Search for the cell housing the specified text and yield its [X, Y] center coordinate. 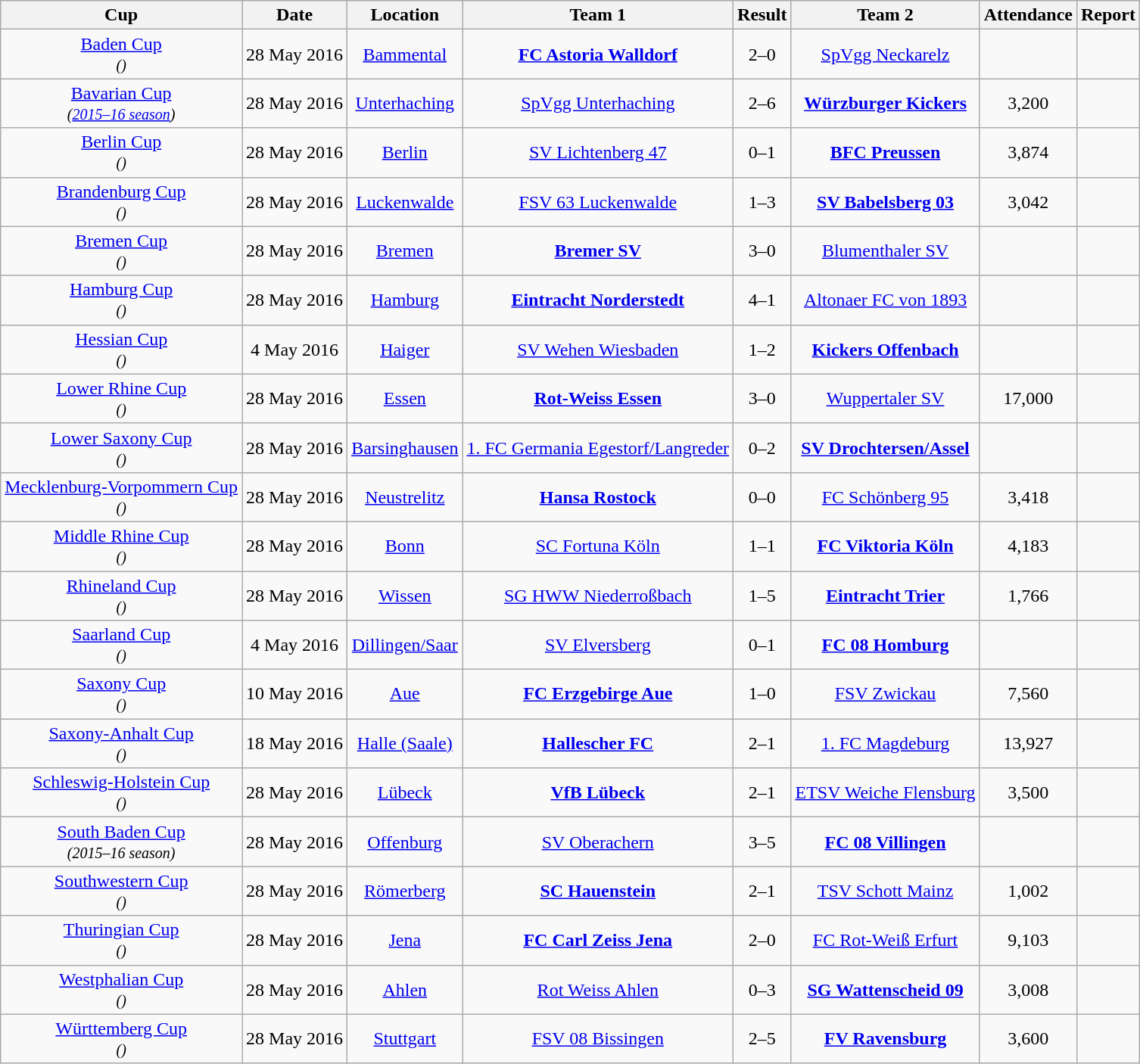
Römerberg [405, 891]
SpVgg Unterhaching [598, 103]
Stuttgart [405, 1038]
Saxony-Anhalt Cup() [121, 743]
Baden Cup() [121, 54]
Hamburg [405, 300]
FC 08 Villingen [886, 842]
17,000 [1028, 398]
FSV Zwickau [886, 695]
Mecklenburg-Vorpommern Cup() [121, 496]
Ahlen [405, 990]
Unterhaching [405, 103]
18 May 2016 [295, 743]
Schleswig-Holstein Cup() [121, 793]
10 May 2016 [295, 695]
Bremer SV [598, 251]
1–1 [762, 546]
Kickers Offenbach [886, 350]
BFC Preussen [886, 153]
SG Wattenscheid 09 [886, 990]
FC Astoria Walldorf [598, 54]
SV Oberachern [598, 842]
2–5 [762, 1038]
FC Erzgebirge Aue [598, 695]
Hallescher FC [598, 743]
Essen [405, 398]
Hessian Cup() [121, 350]
Eintracht Norderstedt [598, 300]
Württemberg Cup() [121, 1038]
Wissen [405, 595]
1. FC Magdeburg [886, 743]
Bremen [405, 251]
Team 1 [598, 15]
SC Hauenstein [598, 891]
0–0 [762, 496]
VfB Lübeck [598, 793]
Bremen Cup() [121, 251]
1–3 [762, 201]
Rhineland Cup() [121, 595]
FC Viktoria Köln [886, 546]
Berlin Cup() [121, 153]
FSV 63 Luckenwalde [598, 201]
Bonn [405, 546]
South Baden Cup(2015–16 season) [121, 842]
3,042 [1028, 201]
FSV 08 Bissingen [598, 1038]
SC Fortuna Köln [598, 546]
FC Rot-Weiß Erfurt [886, 940]
4,183 [1028, 546]
Result [762, 15]
Barsinghausen [405, 448]
Offenburg [405, 842]
1–0 [762, 695]
FC Carl Zeiss Jena [598, 940]
Lower Rhine Cup() [121, 398]
Southwestern Cup() [121, 891]
Würzburger Kickers [886, 103]
3,008 [1028, 990]
Hamburg Cup() [121, 300]
SV Elversberg [598, 645]
Neustrelitz [405, 496]
Middle Rhine Cup() [121, 546]
SV Drochtersen/Assel [886, 448]
Brandenburg Cup() [121, 201]
Location [405, 15]
Wuppertaler SV [886, 398]
ETSV Weiche Flensburg [886, 793]
Blumenthaler SV [886, 251]
Attendance [1028, 15]
Lower Saxony Cup() [121, 448]
Bavarian Cup(2015–16 season) [121, 103]
Berlin [405, 153]
0–2 [762, 448]
13,927 [1028, 743]
7,560 [1028, 695]
FV Ravensburg [886, 1038]
0–3 [762, 990]
Rot Weiss Ahlen [598, 990]
SV Wehen Wiesbaden [598, 350]
3,200 [1028, 103]
Luckenwalde [405, 201]
Saxony Cup() [121, 695]
Saarland Cup() [121, 645]
3–5 [762, 842]
1–2 [762, 350]
Team 2 [886, 15]
Westphalian Cup() [121, 990]
Halle (Saale) [405, 743]
1,766 [1028, 595]
3,500 [1028, 793]
Hansa Rostock [598, 496]
3,874 [1028, 153]
Date [295, 15]
SV Babelsberg 03 [886, 201]
Rot-Weiss Essen [598, 398]
Thuringian Cup() [121, 940]
FC 08 Homburg [886, 645]
Jena [405, 940]
3,418 [1028, 496]
Eintracht Trier [886, 595]
SG HWW Niederroßbach [598, 595]
Aue [405, 695]
SV Lichtenberg 47 [598, 153]
1–5 [762, 595]
TSV Schott Mainz [886, 891]
Lübeck [405, 793]
4–1 [762, 300]
Bammental [405, 54]
Report [1108, 15]
3,600 [1028, 1038]
9,103 [1028, 940]
Dillingen/Saar [405, 645]
FC Schönberg 95 [886, 496]
1,002 [1028, 891]
2–6 [762, 103]
Cup [121, 15]
Haiger [405, 350]
1. FC Germania Egestorf/Langreder [598, 448]
Altonaer FC von 1893 [886, 300]
SpVgg Neckarelz [886, 54]
